Identify which cell holds the provided text, then report its (x, y) central coordinate. 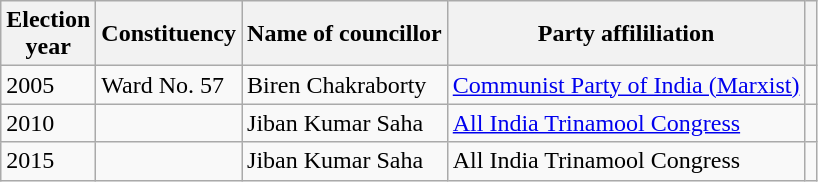
2005 (48, 85)
2010 (48, 123)
2015 (48, 161)
Party affililiation (626, 34)
Ward No. 57 (169, 85)
Constituency (169, 34)
Communist Party of India (Marxist) (626, 85)
Name of councillor (345, 34)
Biren Chakraborty (345, 85)
Election year (48, 34)
